For the text-containing cell, return its midpoint in [x, y] coordinate format. 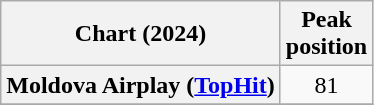
Chart (2024) [141, 34]
Peakposition [326, 34]
Moldova Airplay (TopHit) [141, 85]
81 [326, 85]
